Locate the cell with the specified text and output its [x, y] center coordinate. 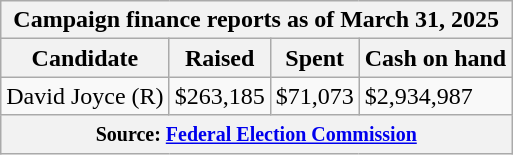
Campaign finance reports as of March 31, 2025 [256, 20]
$2,934,987 [435, 96]
Raised [220, 58]
David Joyce (R) [85, 96]
$263,185 [220, 96]
Cash on hand [435, 58]
$71,073 [314, 96]
Spent [314, 58]
Source: Federal Election Commission [256, 134]
Candidate [85, 58]
